Return the (x, y) coordinate for the center point of the cell that contains the specified text.  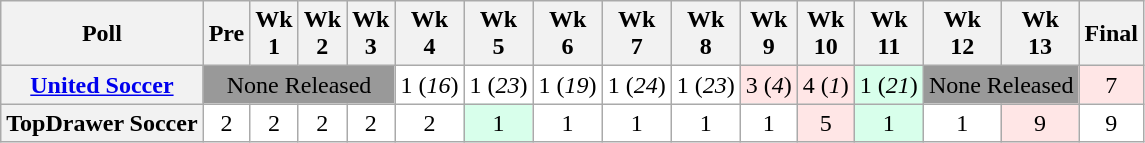
Pre (226, 34)
Wk4 (430, 34)
Wk7 (636, 34)
Wk6 (568, 34)
7 (1111, 85)
Wk9 (768, 34)
United Soccer (102, 85)
Wk5 (498, 34)
Wk8 (706, 34)
1 (24) (636, 85)
1 (21) (888, 85)
Wk10 (826, 34)
3 (4) (768, 85)
1 (16) (430, 85)
Poll (102, 34)
5 (826, 123)
Wk1 (274, 34)
Wk11 (888, 34)
1 (19) (568, 85)
Final (1111, 34)
TopDrawer Soccer (102, 123)
Wk2 (322, 34)
Wk3 (371, 34)
4 (1) (826, 85)
Wk13 (1040, 34)
Wk12 (962, 34)
